From the cell containing the given text, extract its center point as (X, Y) coordinate. 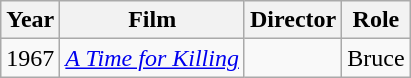
Director (292, 20)
A Time for Killing (152, 58)
Bruce (376, 58)
Year (30, 20)
1967 (30, 58)
Film (152, 20)
Role (376, 20)
